Search for the cell housing the specified text and yield its (X, Y) center coordinate. 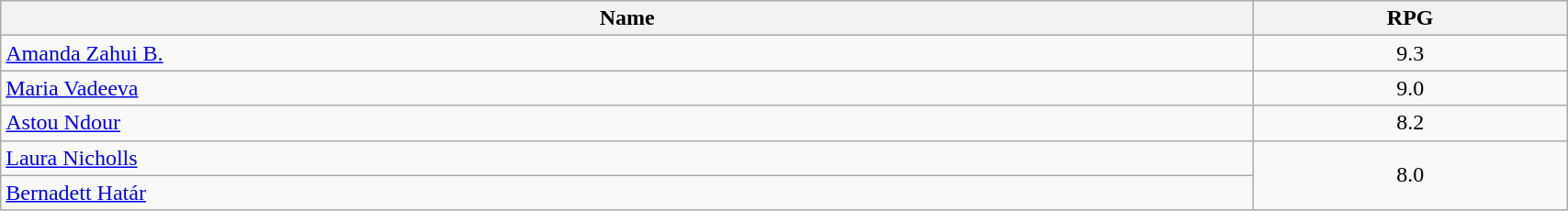
Bernadett Határ (627, 193)
8.2 (1411, 123)
Maria Vadeeva (627, 88)
8.0 (1411, 175)
Astou Ndour (627, 123)
Amanda Zahui B. (627, 53)
RPG (1411, 18)
9.3 (1411, 53)
9.0 (1411, 88)
Name (627, 18)
Laura Nicholls (627, 158)
